From the cell containing the given text, extract its center point as (x, y) coordinate. 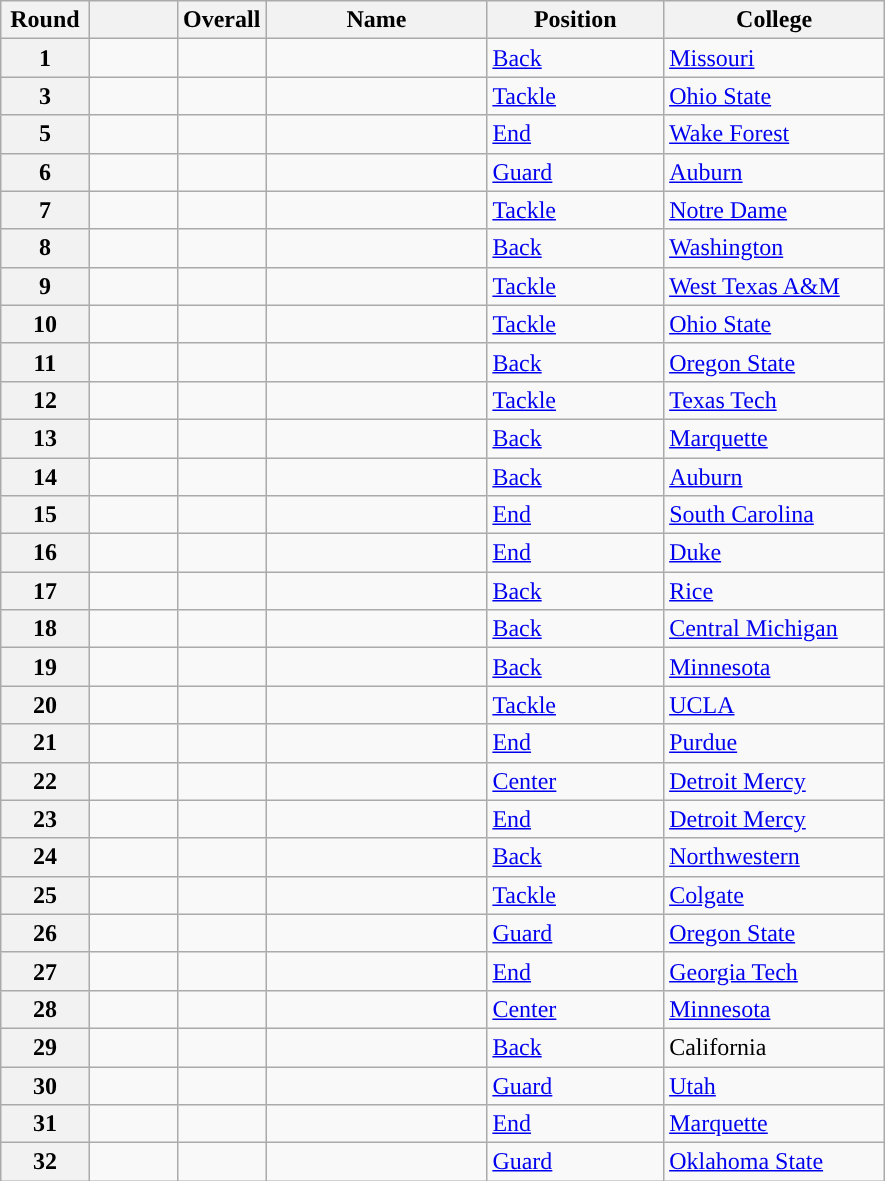
12 (45, 400)
9 (45, 286)
1 (45, 58)
6 (45, 172)
20 (45, 705)
West Texas A&M (774, 286)
17 (45, 591)
5 (45, 134)
25 (45, 895)
11 (45, 362)
8 (45, 248)
14 (45, 477)
31 (45, 1124)
Name (376, 20)
College (774, 20)
Round (45, 20)
Washington (774, 248)
13 (45, 438)
32 (45, 1162)
27 (45, 971)
7 (45, 210)
19 (45, 667)
21 (45, 743)
UCLA (774, 705)
16 (45, 553)
30 (45, 1085)
Oklahoma State (774, 1162)
15 (45, 515)
Purdue (774, 743)
Utah (774, 1085)
Missouri (774, 58)
South Carolina (774, 515)
Texas Tech (774, 400)
Rice (774, 591)
Northwestern (774, 857)
23 (45, 819)
Central Michigan (774, 629)
22 (45, 781)
Overall (222, 20)
29 (45, 1047)
24 (45, 857)
Notre Dame (774, 210)
Position (576, 20)
California (774, 1047)
28 (45, 1009)
Georgia Tech (774, 971)
18 (45, 629)
Duke (774, 553)
Colgate (774, 895)
Wake Forest (774, 134)
26 (45, 933)
10 (45, 324)
3 (45, 96)
